Determine the (X, Y) coordinate at the center of the cell enclosing the given text.  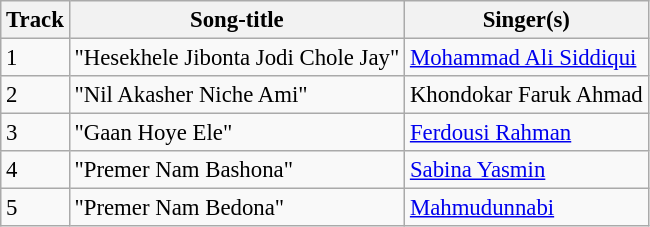
Mohammad Ali Siddiqui (526, 58)
5 (35, 208)
3 (35, 133)
2 (35, 95)
4 (35, 170)
"Premer Nam Bashona" (236, 170)
Mahmudunnabi (526, 208)
Track (35, 20)
"Premer Nam Bedona" (236, 208)
1 (35, 58)
Singer(s) (526, 20)
Sabina Yasmin (526, 170)
"Nil Akasher Niche Ami" (236, 95)
Song-title (236, 20)
Ferdousi Rahman (526, 133)
"Hesekhele Jibonta Jodi Chole Jay" (236, 58)
Khondokar Faruk Ahmad (526, 95)
"Gaan Hoye Ele" (236, 133)
